Extract the [X, Y] coordinate from the center of the cell holding the provided text.  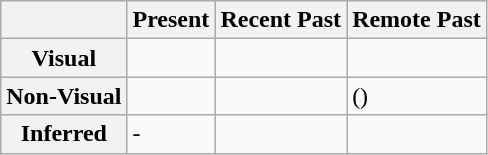
Present [171, 20]
- [171, 134]
Remote Past [417, 20]
Inferred [64, 134]
() [417, 96]
Recent Past [281, 20]
Visual [64, 58]
Non-Visual [64, 96]
